Determine the (X, Y) coordinate at the center of the cell enclosing the given text.  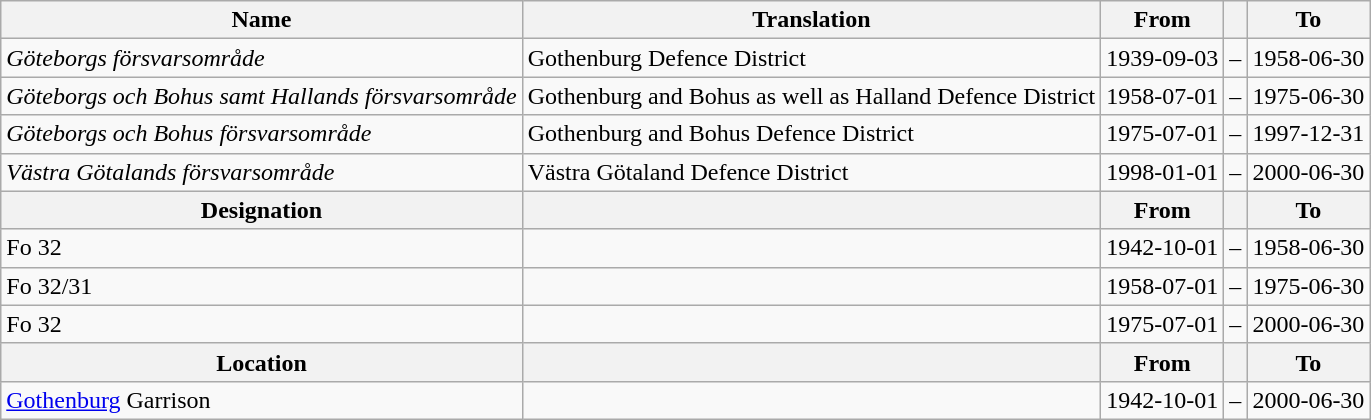
Location (262, 362)
Gothenburg and Bohus Defence District (811, 134)
Fo 32/31 (262, 286)
Gothenburg Garrison (262, 400)
Designation (262, 210)
Gothenburg and Bohus as well as Halland Defence District (811, 96)
Gothenburg Defence District (811, 58)
Translation (811, 20)
Västra Götaland Defence District (811, 172)
1998-01-01 (1162, 172)
Västra Götalands försvarsområde (262, 172)
Name (262, 20)
1997-12-31 (1308, 134)
Göteborgs och Bohus försvarsområde (262, 134)
Göteborgs och Bohus samt Hallands försvarsområde (262, 96)
1939-09-03 (1162, 58)
Göteborgs försvarsområde (262, 58)
